For the text-containing cell, return its midpoint in [X, Y] coordinate format. 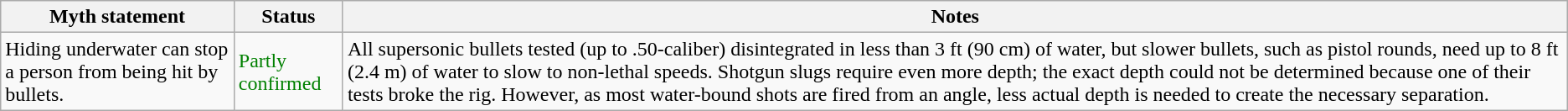
Notes [955, 17]
Myth statement [117, 17]
Partly confirmed [288, 71]
Hiding underwater can stop a person from being hit by bullets. [117, 71]
Status [288, 17]
